Scan for the cell matching the given text and deliver its (x, y) coordinate at center. 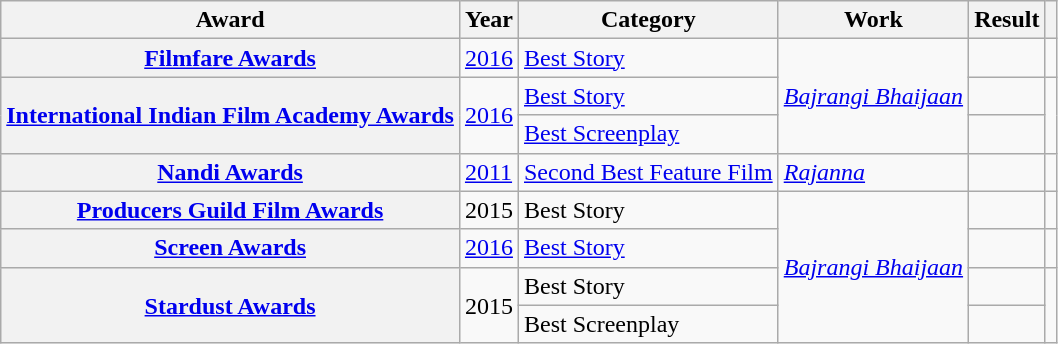
Category (648, 20)
Stardust Awards (230, 305)
Award (230, 20)
Producers Guild Film Awards (230, 210)
International Indian Film Academy Awards (230, 115)
Rajanna (873, 172)
Work (873, 20)
Year (488, 20)
Screen Awards (230, 248)
Nandi Awards (230, 172)
Result (1007, 20)
Filmfare Awards (230, 58)
Second Best Feature Film (648, 172)
2011 (488, 172)
